Scan for the cell matching the given text and deliver its [x, y] coordinate at center. 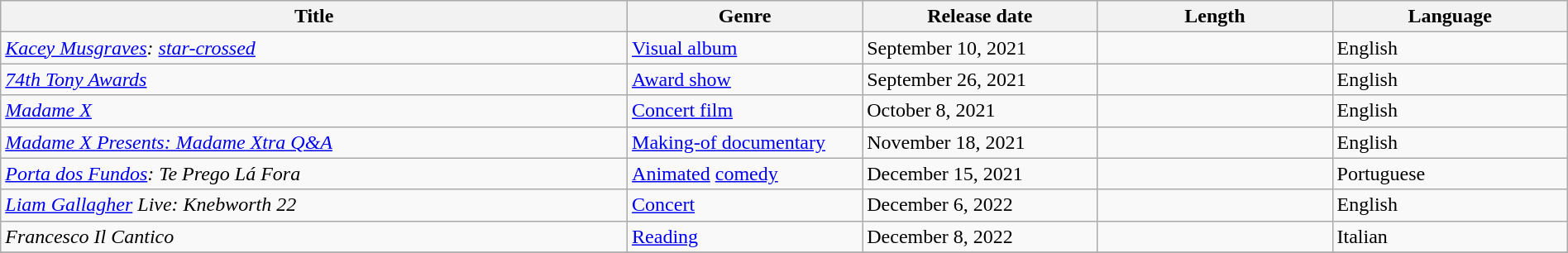
Kacey Musgraves: star-crossed [314, 48]
Porta dos Fundos: Te Prego Lá Fora [314, 174]
Visual album [745, 48]
Length [1215, 17]
September 26, 2021 [980, 79]
Language [1450, 17]
December 15, 2021 [980, 174]
74th Tony Awards [314, 79]
Making-of documentary [745, 142]
Madame X Presents: Madame Xtra Q&A [314, 142]
Concert [745, 205]
October 8, 2021 [980, 111]
September 10, 2021 [980, 48]
Genre [745, 17]
Animated comedy [745, 174]
Portuguese [1450, 174]
Italian [1450, 236]
Madame X [314, 111]
Concert film [745, 111]
Title [314, 17]
Release date [980, 17]
November 18, 2021 [980, 142]
Francesco Il Cantico [314, 236]
Award show [745, 79]
Liam Gallagher Live: Knebworth 22 [314, 205]
December 6, 2022 [980, 205]
Reading [745, 236]
December 8, 2022 [980, 236]
